For the text-containing cell, return its midpoint in [X, Y] coordinate format. 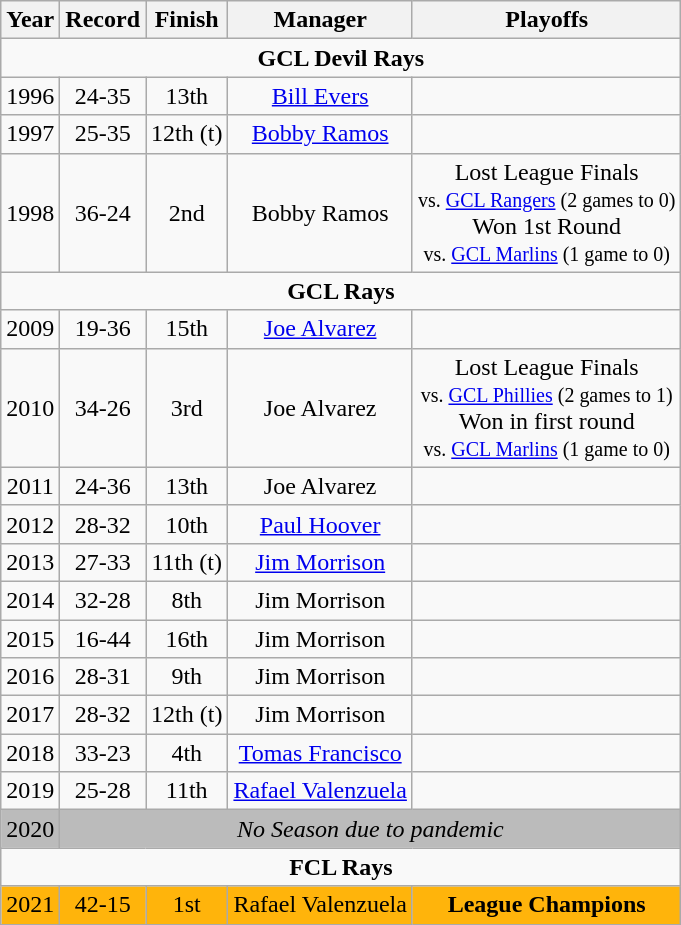
2017 [30, 715]
Year [30, 20]
4th [187, 753]
2013 [30, 562]
2009 [30, 329]
34-26 [103, 408]
2020 [30, 829]
28-31 [103, 677]
2021 [30, 905]
9th [187, 677]
32-28 [103, 600]
36-24 [103, 212]
1996 [30, 96]
Lost League Finalsvs. GCL Rangers (2 games to 0)Won 1st Roundvs. GCL Marlins (1 game to 0) [546, 212]
16th [187, 639]
GCL Devil Rays [341, 58]
33-23 [103, 753]
FCL Rays [341, 867]
1997 [30, 134]
16-44 [103, 639]
1st [187, 905]
2010 [30, 408]
2014 [30, 600]
No Season due to pandemic [370, 829]
Manager [320, 20]
2016 [30, 677]
24-35 [103, 96]
24-36 [103, 486]
15th [187, 329]
Record [103, 20]
2018 [30, 753]
Bill Evers [320, 96]
Lost League Finalsvs. GCL Phillies (2 games to 1) Won in first roundvs. GCL Marlins (1 game to 0) [546, 408]
11th [187, 791]
2011 [30, 486]
Finish [187, 20]
27-33 [103, 562]
GCL Rays [341, 291]
25-35 [103, 134]
Playoffs [546, 20]
Tomas Francisco [320, 753]
2nd [187, 212]
1998 [30, 212]
19-36 [103, 329]
Paul Hoover [320, 524]
2012 [30, 524]
8th [187, 600]
25-28 [103, 791]
2015 [30, 639]
3rd [187, 408]
2019 [30, 791]
10th [187, 524]
42-15 [103, 905]
League Champions [546, 905]
11th (t) [187, 562]
